Provide the [X, Y] coordinate of the cell's center where the given text is located.  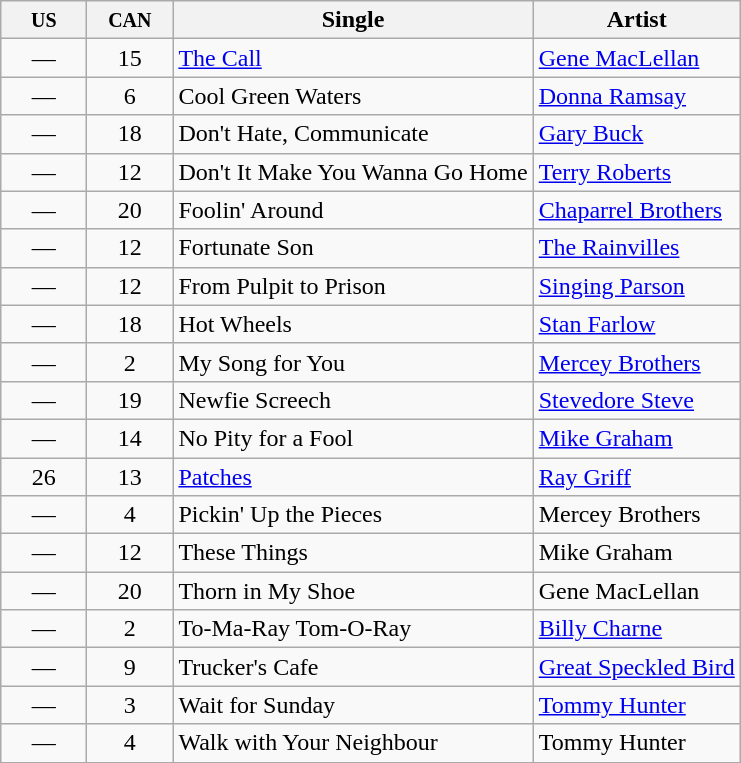
Hot Wheels [353, 324]
The Call [353, 58]
Cool Green Waters [353, 96]
Stevedore Steve [636, 400]
Newfie Screech [353, 400]
Billy Charne [636, 629]
Wait for Sunday [353, 705]
Fortunate Son [353, 248]
Ray Griff [636, 477]
13 [130, 477]
Foolin' Around [353, 210]
19 [130, 400]
Great Speckled Bird [636, 667]
No Pity for a Fool [353, 438]
Stan Farlow [636, 324]
9 [130, 667]
Terry Roberts [636, 172]
My Song for You [353, 362]
Walk with Your Neighbour [353, 743]
Patches [353, 477]
14 [130, 438]
26 [44, 477]
3 [130, 705]
Single [353, 20]
Chaparrel Brothers [636, 210]
Trucker's Cafe [353, 667]
The Rainvilles [636, 248]
Thorn in My Shoe [353, 591]
CAN [130, 20]
Gary Buck [636, 134]
These Things [353, 553]
Donna Ramsay [636, 96]
Singing Parson [636, 286]
Don't It Make You Wanna Go Home [353, 172]
US [44, 20]
From Pulpit to Prison [353, 286]
Artist [636, 20]
Don't Hate, Communicate [353, 134]
To-Ma-Ray Tom-O-Ray [353, 629]
Pickin' Up the Pieces [353, 515]
15 [130, 58]
6 [130, 96]
